Identify which cell holds the provided text, then report its [x, y] central coordinate. 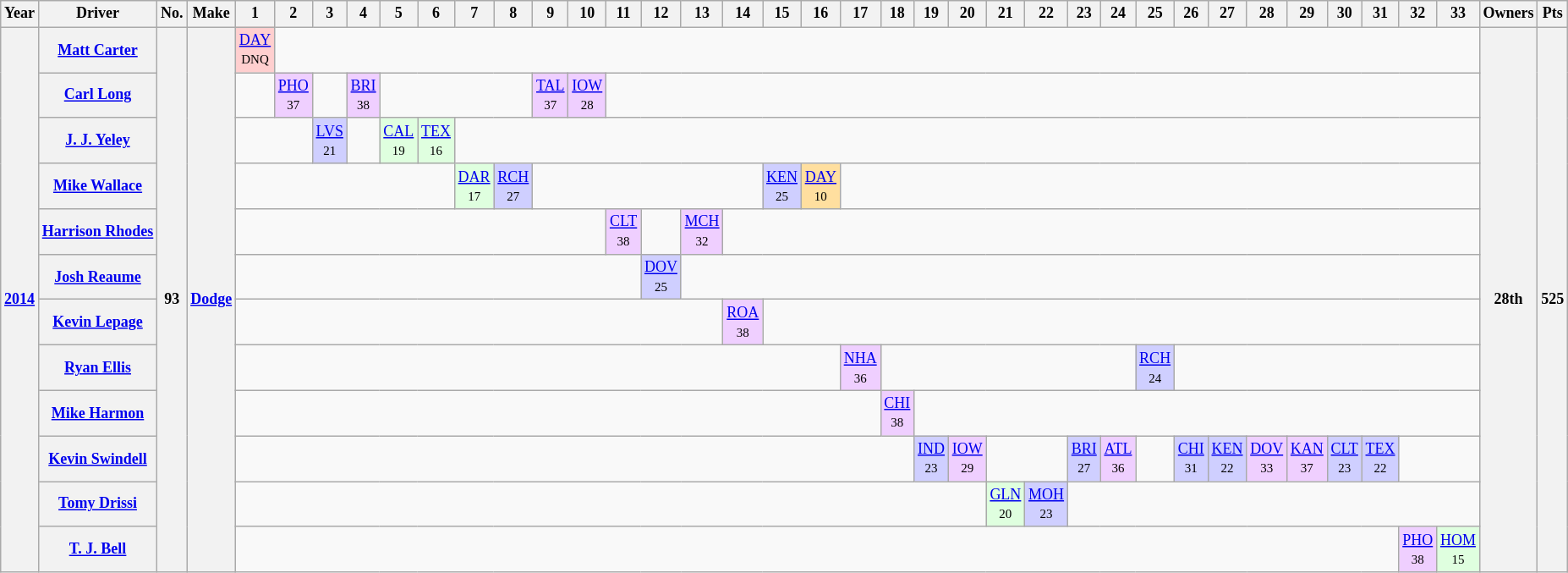
28th [1509, 300]
DOV25 [661, 277]
Owners [1509, 14]
Ryan Ellis [97, 368]
16 [820, 14]
33 [1458, 14]
32 [1417, 14]
23 [1084, 14]
12 [661, 14]
HOM15 [1458, 549]
IND23 [932, 459]
ATL36 [1118, 459]
10 [587, 14]
TEX22 [1380, 459]
18 [897, 14]
24 [1118, 14]
T. J. Bell [97, 549]
Josh Reaume [97, 277]
RCH24 [1155, 368]
5 [399, 14]
DAR17 [474, 186]
Kevin Lepage [97, 322]
Year [20, 14]
Carl Long [97, 96]
CAL19 [399, 140]
MOH23 [1047, 504]
GLN20 [1006, 504]
28 [1267, 14]
KEN25 [782, 186]
IOW29 [968, 459]
9 [551, 14]
Mike Wallace [97, 186]
DOV33 [1267, 459]
14 [743, 14]
13 [702, 14]
TEX16 [436, 140]
CHI31 [1191, 459]
Driver [97, 14]
No. [173, 14]
8 [513, 14]
IOW28 [587, 96]
20 [968, 14]
26 [1191, 14]
ROA38 [743, 322]
KEN22 [1227, 459]
525 [1553, 300]
NHA36 [860, 368]
21 [1006, 14]
25 [1155, 14]
BRI38 [364, 96]
27 [1227, 14]
CHI38 [897, 413]
PHO37 [294, 96]
KAN37 [1308, 459]
19 [932, 14]
CLT23 [1345, 459]
30 [1345, 14]
LVS21 [330, 140]
15 [782, 14]
11 [624, 14]
1 [255, 14]
2014 [20, 300]
DAY10 [820, 186]
17 [860, 14]
6 [436, 14]
22 [1047, 14]
Matt Carter [97, 50]
93 [173, 300]
DAYDNQ [255, 50]
Dodge [211, 300]
3 [330, 14]
Tomy Drissi [97, 504]
CLT38 [624, 232]
TAL37 [551, 96]
J. J. Yeley [97, 140]
BRI27 [1084, 459]
31 [1380, 14]
7 [474, 14]
4 [364, 14]
PHO38 [1417, 549]
RCH27 [513, 186]
Mike Harmon [97, 413]
Kevin Swindell [97, 459]
Make [211, 14]
MCH32 [702, 232]
29 [1308, 14]
2 [294, 14]
Harrison Rhodes [97, 232]
Pts [1553, 14]
